Determine the [x, y] coordinate at the center of the cell enclosing the given text.  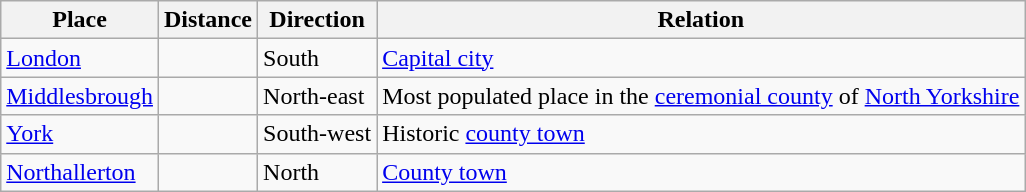
Capital city [701, 58]
South-west [318, 134]
Middlesbrough [80, 96]
London [80, 58]
North-east [318, 96]
County town [701, 172]
Place [80, 20]
Most populated place in the ceremonial county of North Yorkshire [701, 96]
North [318, 172]
Relation [701, 20]
York [80, 134]
South [318, 58]
Northallerton [80, 172]
Direction [318, 20]
Distance [208, 20]
Historic county town [701, 134]
